For the text-containing cell, return its midpoint in [x, y] coordinate format. 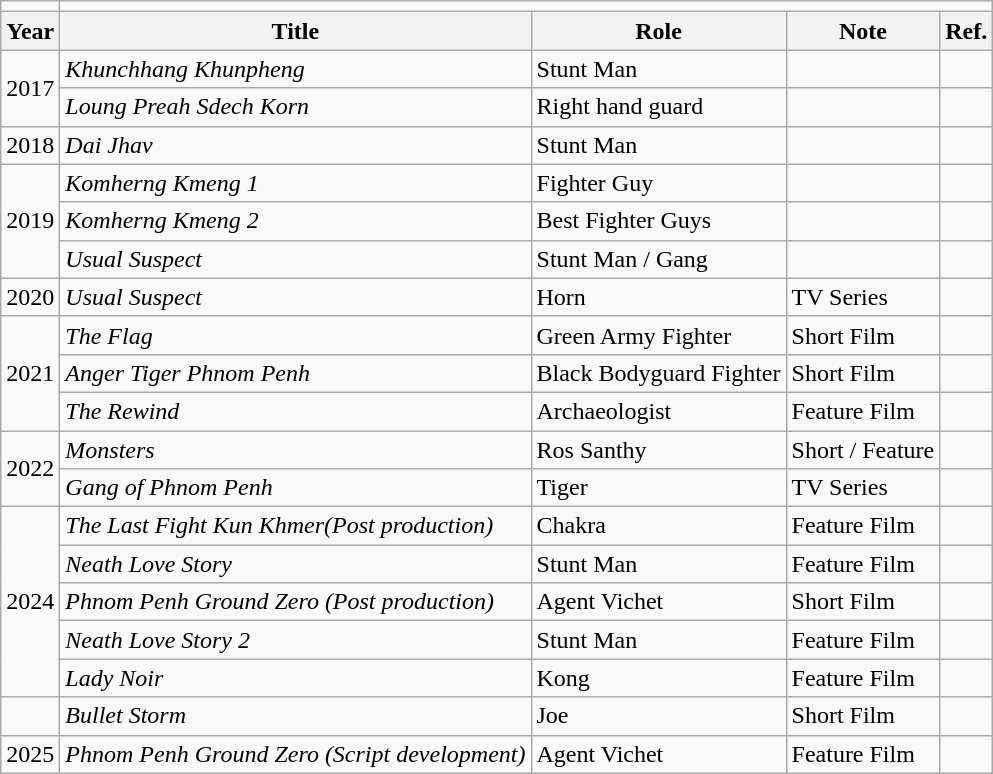
Chakra [658, 526]
Horn [658, 297]
The Rewind [296, 411]
2024 [30, 602]
Green Army Fighter [658, 335]
Black Bodyguard Fighter [658, 373]
Lady Noir [296, 678]
The Last Fight Kun Khmer(Post production) [296, 526]
Best Fighter Guys [658, 221]
Archaeologist [658, 411]
Monsters [296, 449]
Kong [658, 678]
Gang of Phnom Penh [296, 488]
Short / Feature [863, 449]
2017 [30, 88]
Tiger [658, 488]
Joe [658, 716]
2018 [30, 145]
Phnom Penh Ground Zero (Script development) [296, 754]
Komherng Kmeng 1 [296, 183]
Role [658, 31]
Ros Santhy [658, 449]
Loung Preah Sdech Korn [296, 107]
2020 [30, 297]
2021 [30, 373]
Ref. [966, 31]
Stunt Man / Gang [658, 259]
Komherng Kmeng 2 [296, 221]
Right hand guard [658, 107]
Title [296, 31]
2025 [30, 754]
Phnom Penh Ground Zero (Post production) [296, 602]
Note [863, 31]
The Flag [296, 335]
Neath Love Story 2 [296, 640]
2022 [30, 468]
Year [30, 31]
Khunchhang Khunpheng [296, 69]
Fighter Guy [658, 183]
Anger Tiger Phnom Penh [296, 373]
2019 [30, 221]
Neath Love Story [296, 564]
Dai Jhav [296, 145]
Bullet Storm [296, 716]
